Pinpoint the cell where the given text exists, returning its (X, Y) midpoint coordinate. 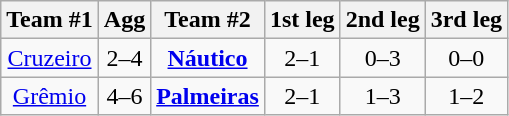
Agg (124, 20)
0–0 (466, 58)
Palmeiras (208, 96)
2nd leg (382, 20)
Cruzeiro (50, 58)
4–6 (124, 96)
1–2 (466, 96)
Team #2 (208, 20)
0–3 (382, 58)
Grêmio (50, 96)
3rd leg (466, 20)
2–4 (124, 58)
1–3 (382, 96)
Team #1 (50, 20)
1st leg (302, 20)
Náutico (208, 58)
